Search for the cell housing the specified text and yield its [X, Y] center coordinate. 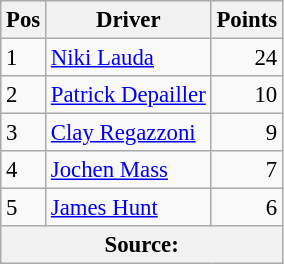
2 [24, 95]
Driver [129, 20]
24 [246, 58]
Points [246, 20]
James Hunt [129, 208]
Clay Regazzoni [129, 133]
Jochen Mass [129, 170]
Source: [142, 245]
7 [246, 170]
4 [24, 170]
10 [246, 95]
3 [24, 133]
5 [24, 208]
Patrick Depailler [129, 95]
Pos [24, 20]
Niki Lauda [129, 58]
1 [24, 58]
6 [246, 208]
9 [246, 133]
